Locate the cell with the specified text and output its (X, Y) center coordinate. 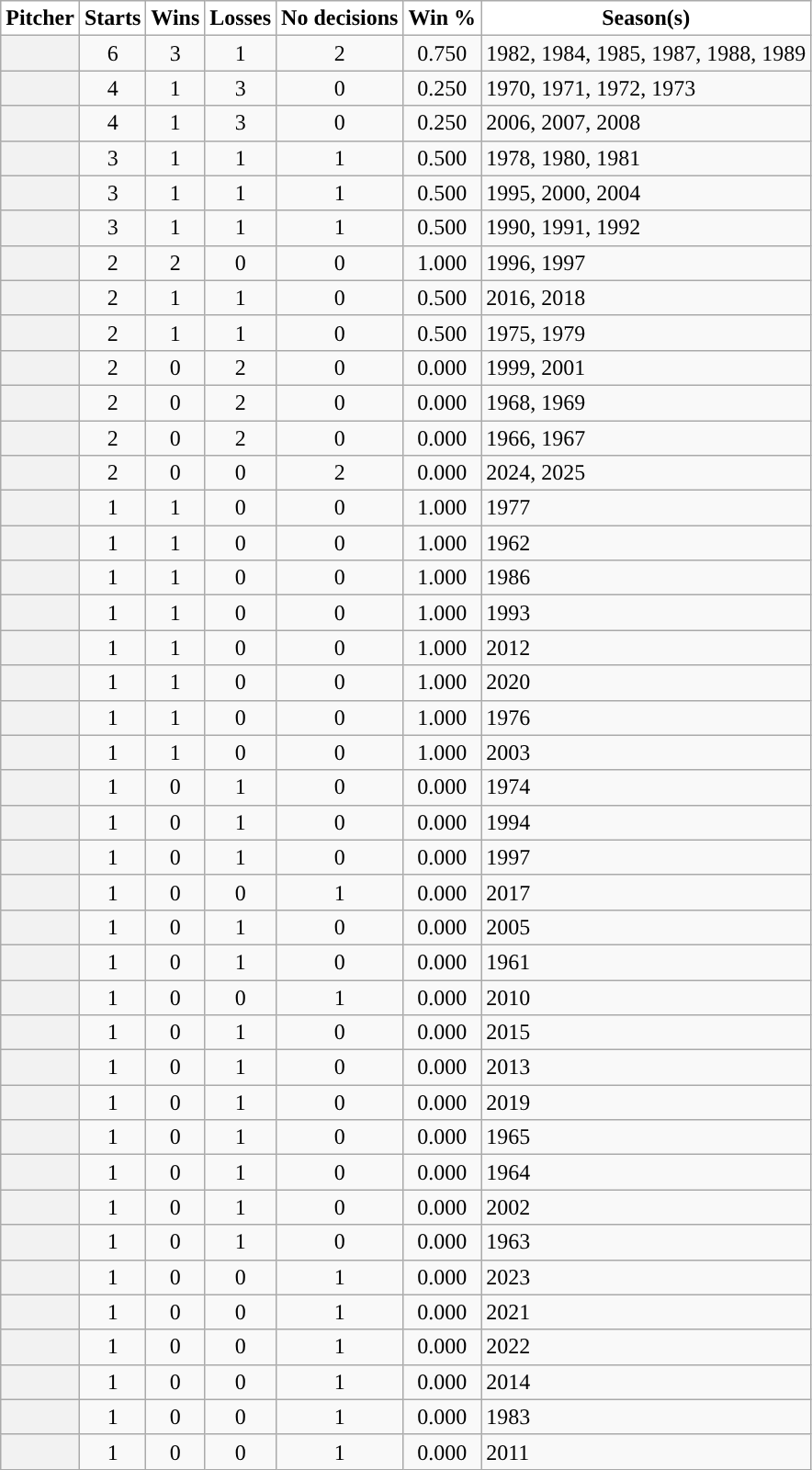
0.750 (443, 53)
2014 (647, 1382)
1965 (647, 1137)
1968, 1969 (647, 402)
Win % (443, 18)
2011 (647, 1452)
2024, 2025 (647, 473)
2005 (647, 927)
Season(s) (647, 18)
1994 (647, 822)
1961 (647, 962)
1963 (647, 1242)
2010 (647, 997)
1993 (647, 613)
2015 (647, 1033)
2013 (647, 1068)
1978, 1980, 1981 (647, 158)
1983 (647, 1417)
Losses (241, 18)
1977 (647, 508)
Starts (112, 18)
1996, 1997 (647, 263)
No decisions (340, 18)
1962 (647, 543)
1975, 1979 (647, 333)
1999, 2001 (647, 367)
2020 (647, 683)
1970, 1971, 1972, 1973 (647, 88)
2012 (647, 648)
1997 (647, 857)
Wins (175, 18)
2022 (647, 1347)
2003 (647, 752)
1986 (647, 578)
1974 (647, 787)
1982, 1984, 1985, 1987, 1988, 1989 (647, 53)
2016, 2018 (647, 298)
6 (112, 53)
2017 (647, 892)
1990, 1991, 1992 (647, 228)
1964 (647, 1172)
Pitcher (40, 18)
1966, 1967 (647, 438)
1976 (647, 718)
2019 (647, 1102)
2023 (647, 1277)
2021 (647, 1312)
1995, 2000, 2004 (647, 193)
2006, 2007, 2008 (647, 123)
2002 (647, 1207)
